Detect which cell encompasses the target text, then output its (X, Y) center coordinate. 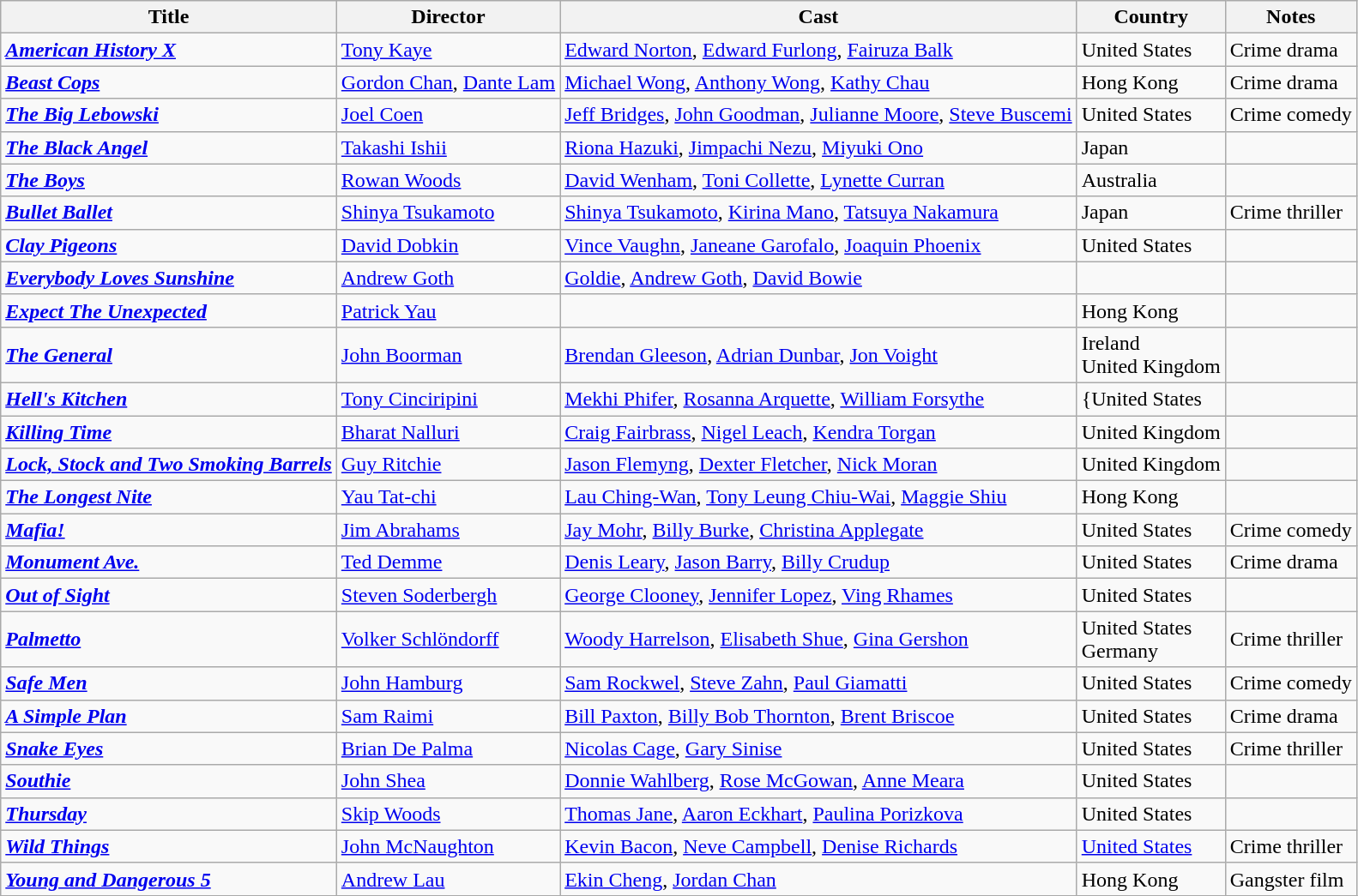
Craig Fairbrass, Nigel Leach, Kendra Torgan (818, 431)
Volker Schlöndorff (448, 640)
John Hamburg (448, 683)
Skip Woods (448, 814)
Monument Ave. (169, 562)
Joel Coen (448, 115)
Clay Pigeons (169, 245)
Shinya Tsukamoto (448, 213)
Bullet Ballet (169, 213)
Thursday (169, 814)
Michael Wong, Anthony Wong, Kathy Chau (818, 82)
Bharat Nalluri (448, 431)
George Clooney, Jennifer Lopez, Ving Rhames (818, 595)
Everybody Loves Sunshine (169, 278)
Shinya Tsukamoto, Kirina Mano, Tatsuya Nakamura (818, 213)
Nicolas Cage, Gary Sinise (818, 749)
Director (448, 17)
Palmetto (169, 640)
A Simple Plan (169, 716)
Tony Cinciripini (448, 399)
John Boorman (448, 355)
The Longest Nite (169, 497)
Jay Mohr, Billy Burke, Christina Applegate (818, 530)
Kevin Bacon, Neve Campbell, Denise Richards (818, 846)
Safe Men (169, 683)
Guy Ritchie (448, 465)
Bill Paxton, Billy Bob Thornton, Brent Briscoe (818, 716)
Brendan Gleeson, Adrian Dunbar, Jon Voight (818, 355)
Lock, Stock and Two Smoking Barrels (169, 465)
Goldie, Andrew Goth, David Bowie (818, 278)
Patrick Yau (448, 310)
Lau Ching-Wan, Tony Leung Chiu-Wai, Maggie Shiu (818, 497)
Thomas Jane, Aaron Eckhart, Paulina Porizkova (818, 814)
American History X (169, 50)
Gangster film (1290, 879)
Tony Kaye (448, 50)
IrelandUnited Kingdom (1151, 355)
Jason Flemyng, Dexter Fletcher, Nick Moran (818, 465)
Steven Soderbergh (448, 595)
United StatesGermany (1151, 640)
Cast (818, 17)
The Black Angel (169, 147)
Country (1151, 17)
Ted Demme (448, 562)
The General (169, 355)
Notes (1290, 17)
Woody Harrelson, Elisabeth Shue, Gina Gershon (818, 640)
Wild Things (169, 846)
Mafia! (169, 530)
Vince Vaughn, Janeane Garofalo, Joaquin Phoenix (818, 245)
Riona Hazuki, Jimpachi Nezu, Miyuki Ono (818, 147)
Jim Abrahams (448, 530)
Ekin Cheng, Jordan Chan (818, 879)
{United States (1151, 399)
Edward Norton, Edward Furlong, Fairuza Balk (818, 50)
Young and Dangerous 5 (169, 879)
Out of Sight (169, 595)
Snake Eyes (169, 749)
Andrew Goth (448, 278)
Takashi Ishii (448, 147)
John Shea (448, 781)
Killing Time (169, 431)
Brian De Palma (448, 749)
Southie (169, 781)
Denis Leary, Jason Barry, Billy Crudup (818, 562)
David Dobkin (448, 245)
Donnie Wahlberg, Rose McGowan, Anne Meara (818, 781)
Title (169, 17)
Beast Cops (169, 82)
Australia (1151, 180)
Sam Raimi (448, 716)
Yau Tat-chi (448, 497)
Rowan Woods (448, 180)
The Boys (169, 180)
John McNaughton (448, 846)
Andrew Lau (448, 879)
Hell's Kitchen (169, 399)
Mekhi Phifer, Rosanna Arquette, William Forsythe (818, 399)
The Big Lebowski (169, 115)
Jeff Bridges, John Goodman, Julianne Moore, Steve Buscemi (818, 115)
Gordon Chan, Dante Lam (448, 82)
Sam Rockwel, Steve Zahn, Paul Giamatti (818, 683)
Expect The Unexpected (169, 310)
David Wenham, Toni Collette, Lynette Curran (818, 180)
